Determine the [X, Y] coordinate at the center of the cell enclosing the given text.  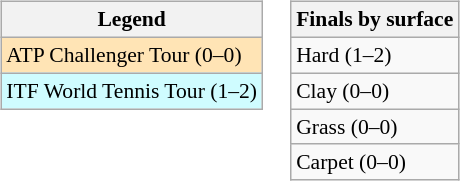
Carpet (0–0) [374, 162]
ITF World Tennis Tour (1–2) [132, 91]
Finals by surface [374, 20]
Grass (0–0) [374, 127]
Hard (1–2) [374, 55]
Legend [132, 20]
ATP Challenger Tour (0–0) [132, 55]
Clay (0–0) [374, 91]
